Capture the cell that displays the provided text and extract its [x, y] central coordinate. 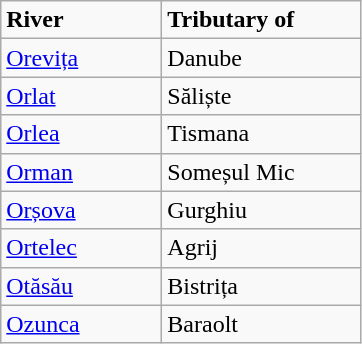
Săliște [262, 96]
Orșova [82, 210]
Agrij [262, 248]
Danube [262, 58]
Baraolt [262, 324]
Ozunca [82, 324]
Otăsău [82, 286]
Ortelec [82, 248]
Gurghiu [262, 210]
River [82, 20]
Someșul Mic [262, 172]
Orlea [82, 134]
Tributary of [262, 20]
Orevița [82, 58]
Orlat [82, 96]
Tismana [262, 134]
Bistrița [262, 286]
Orman [82, 172]
